Find where the given text appears and provide that cell's center as (x, y) coordinate. 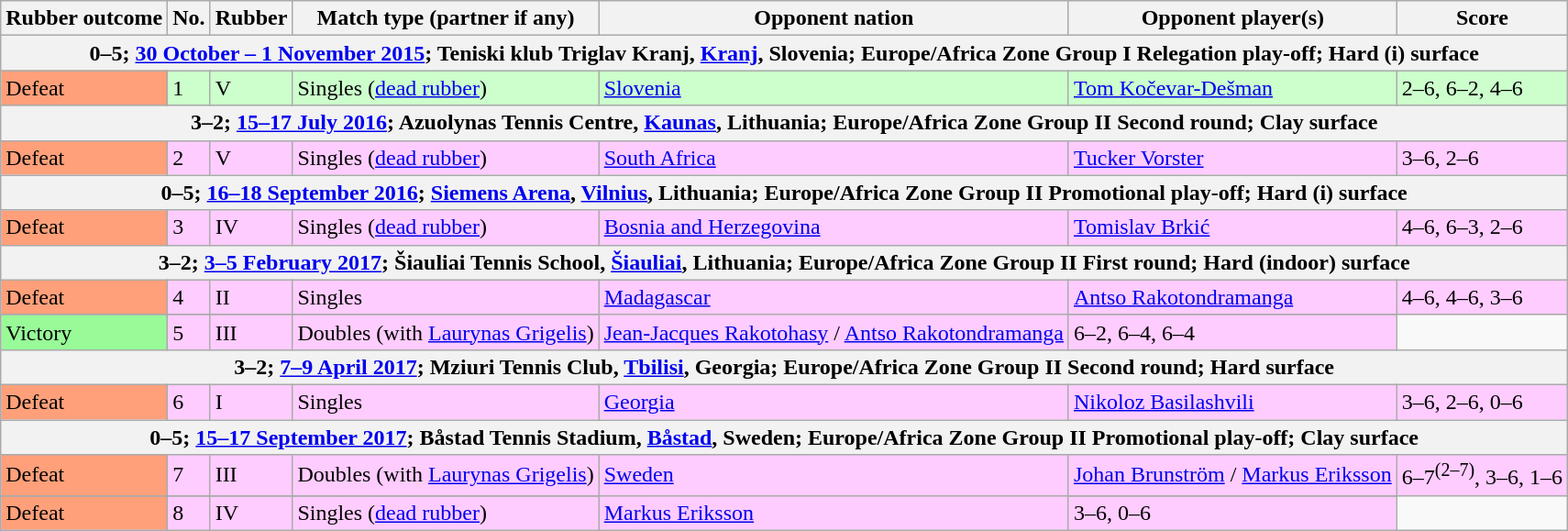
Score (1482, 18)
3–2; 15–17 July 2016; Azuolynas Tennis Centre, Kaunas, Lithuania; Europe/Africa Zone Group II Second round; Clay surface (785, 123)
3–6, 2–6 (1482, 158)
8 (189, 513)
Opponent nation (834, 18)
0–5; 15–17 September 2017; Båstad Tennis Stadium, Båstad, Sweden; Europe/Africa Zone Group II Promotional play-off; Clay surface (785, 437)
Sweden (834, 475)
4 (189, 297)
2 (189, 158)
6–2, 6–4, 6–4 (1232, 332)
Markus Eriksson (834, 513)
3–2; 3–5 February 2017; Šiauliai Tennis School, Šiauliai, Lithuania; Europe/Africa Zone Group II First round; Hard (indoor) surface (785, 262)
0–5; 30 October – 1 November 2015; Teniski klub Triglav Kranj, Kranj, Slovenia; Europe/Africa Zone Group I Relegation play-off; Hard (i) surface (785, 53)
4–6, 6–3, 2–6 (1482, 227)
Tomislav Brkić (1232, 227)
Antso Rakotondramanga (1232, 297)
No. (189, 18)
Bosnia and Herzegovina (834, 227)
7 (189, 475)
Match type (partner if any) (446, 18)
Johan Brunström / Markus Eriksson (1232, 475)
0–5; 16–18 September 2016; Siemens Arena, Vilnius, Lithuania; Europe/Africa Zone Group II Promotional play-off; Hard (i) surface (785, 193)
6 (189, 402)
Rubber (251, 18)
4–6, 4–6, 3–6 (1482, 297)
Opponent player(s) (1232, 18)
South Africa (834, 158)
II (251, 297)
1 (189, 88)
6–7(2–7), 3–6, 1–6 (1482, 475)
3–2; 7–9 April 2017; Mziuri Tennis Club, Tbilisi, Georgia; Europe/Africa Zone Group II Second round; Hard surface (785, 367)
Rubber outcome (84, 18)
3–6, 0–6 (1232, 513)
Tucker Vorster (1232, 158)
Tom Kočevar-Dešman (1232, 88)
3 (189, 227)
Madagascar (834, 297)
2–6, 6–2, 4–6 (1482, 88)
Nikoloz Basilashvili (1232, 402)
Victory (84, 332)
Slovenia (834, 88)
5 (189, 332)
Jean-Jacques Rakotohasy / Antso Rakotondramanga (834, 332)
3–6, 2–6, 0–6 (1482, 402)
Georgia (834, 402)
I (251, 402)
